Capture the cell that displays the provided text and extract its [X, Y] central coordinate. 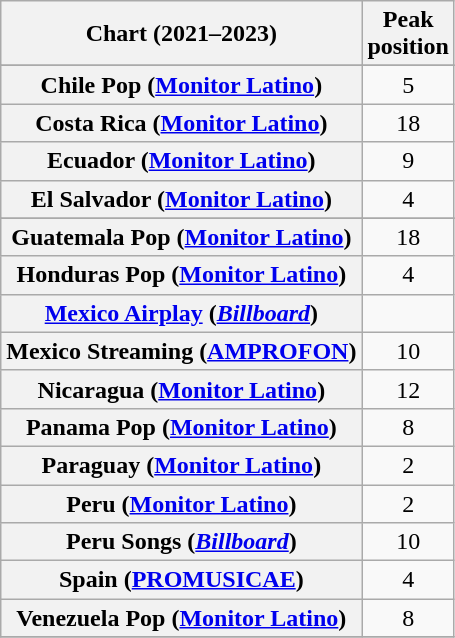
El Salvador (Monitor Latino) [182, 199]
Nicaragua (Monitor Latino) [182, 389]
Honduras Pop (Monitor Latino) [182, 275]
Panama Pop (Monitor Latino) [182, 427]
Peakposition [408, 34]
Chart (2021–2023) [182, 34]
Guatemala Pop (Monitor Latino) [182, 237]
Mexico Streaming (AMPROFON) [182, 351]
Spain (PROMUSICAE) [182, 580]
Peru Songs (Billboard) [182, 542]
Costa Rica (Monitor Latino) [182, 123]
9 [408, 161]
Venezuela Pop (Monitor Latino) [182, 618]
Paraguay (Monitor Latino) [182, 465]
Mexico Airplay (Billboard) [182, 313]
12 [408, 389]
Chile Pop (Monitor Latino) [182, 85]
Peru (Monitor Latino) [182, 503]
Ecuador (Monitor Latino) [182, 161]
5 [408, 85]
